From the cell containing the given text, extract its center point as (X, Y) coordinate. 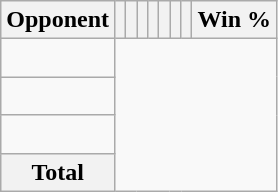
Total (58, 172)
Win % (234, 20)
Opponent (58, 20)
